Provide the (x, y) coordinate of the cell's center where the given text is located.  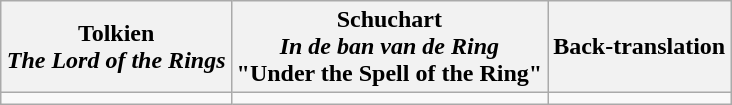
Back-translation (640, 47)
SchuchartIn de ban van de Ring"Under the Spell of the Ring" (390, 47)
TolkienThe Lord of the Rings (116, 47)
